Scan for the cell matching the given text and deliver its [x, y] coordinate at center. 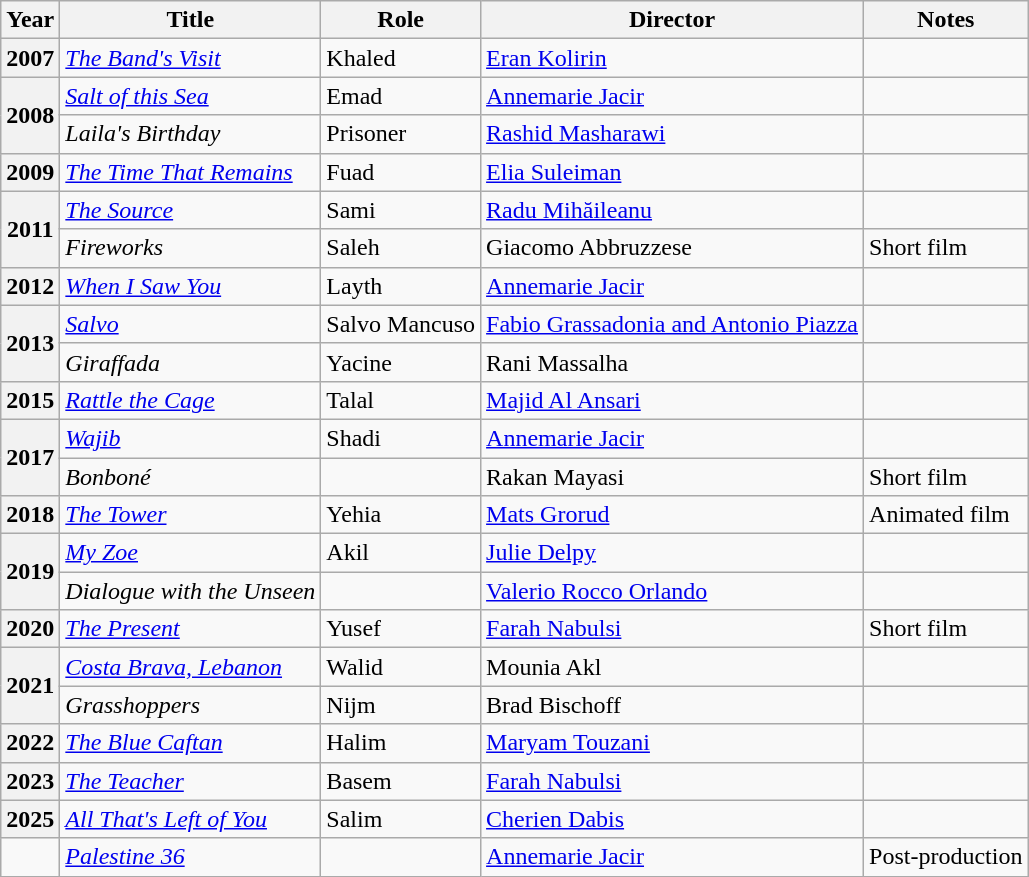
Walid [401, 667]
Title [190, 20]
2008 [30, 115]
Halim [401, 743]
Rani Massalha [672, 362]
2012 [30, 286]
Nijm [401, 705]
Giacomo Abbruzzese [672, 248]
2013 [30, 343]
Majid Al Ansari [672, 400]
When I Saw You [190, 286]
Talal [401, 400]
Khaled [401, 58]
2022 [30, 743]
The Blue Caftan [190, 743]
Yehia [401, 515]
My Zoe [190, 553]
Maryam Touzani [672, 743]
Mounia Akl [672, 667]
Radu Mihăileanu [672, 210]
2017 [30, 457]
Dialogue with the Unseen [190, 591]
Fuad [401, 172]
2025 [30, 819]
2009 [30, 172]
Shadi [401, 438]
Salim [401, 819]
Cherien Dabis [672, 819]
Salvo Mancuso [401, 324]
Rakan Mayasi [672, 477]
Notes [946, 20]
Post-production [946, 857]
Role [401, 20]
Director [672, 20]
Yusef [401, 629]
Wajib [190, 438]
2019 [30, 572]
All That's Left of You [190, 819]
Saleh [401, 248]
Rattle the Cage [190, 400]
Year [30, 20]
2023 [30, 781]
2021 [30, 686]
Rashid Masharawi [672, 134]
The Band's Visit [190, 58]
Emad [401, 96]
Bonboné [190, 477]
Brad Bischoff [672, 705]
Akil [401, 553]
Sami [401, 210]
Animated film [946, 515]
Layth [401, 286]
2007 [30, 58]
2018 [30, 515]
Yacine [401, 362]
Palestine 36 [190, 857]
The Source [190, 210]
The Present [190, 629]
Salt of this Sea [190, 96]
The Tower [190, 515]
Salvo [190, 324]
Prisoner [401, 134]
Mats Grorud [672, 515]
Costa Brava, Lebanon [190, 667]
2020 [30, 629]
Giraffada [190, 362]
Grasshoppers [190, 705]
2015 [30, 400]
Fabio Grassadonia and Antonio Piazza [672, 324]
Fireworks [190, 248]
The Time That Remains [190, 172]
Laila's Birthday [190, 134]
Valerio Rocco Orlando [672, 591]
The Teacher [190, 781]
Julie Delpy [672, 553]
Eran Kolirin [672, 58]
Basem [401, 781]
2011 [30, 229]
Elia Suleiman [672, 172]
